Provide the [x, y] coordinate of the cell's center where the given text is located.  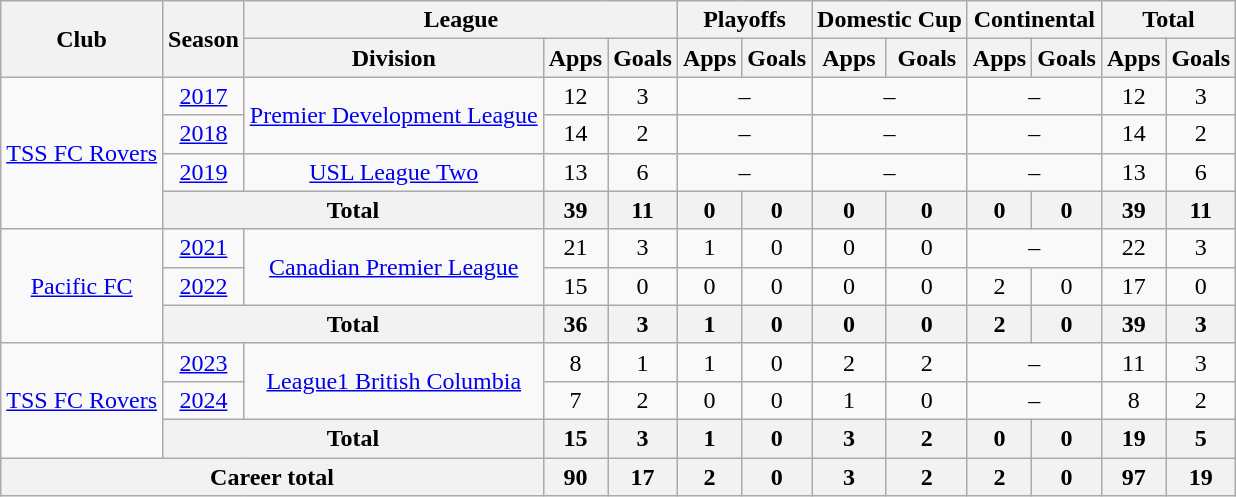
2019 [204, 172]
USL League Two [394, 172]
Career total [272, 477]
2022 [204, 286]
2018 [204, 134]
2024 [204, 400]
2017 [204, 96]
Club [82, 39]
Domestic Cup [890, 20]
Premier Development League [394, 115]
Season [204, 39]
7 [575, 400]
League [460, 20]
22 [1133, 248]
Pacific FC [82, 286]
5 [1201, 438]
Division [394, 58]
21 [575, 248]
90 [575, 477]
36 [575, 324]
Playoffs [744, 20]
2023 [204, 362]
97 [1133, 477]
League1 British Columbia [394, 381]
Continental [1034, 20]
Canadian Premier League [394, 267]
2021 [204, 248]
